For the text-containing cell, return its midpoint in [X, Y] coordinate format. 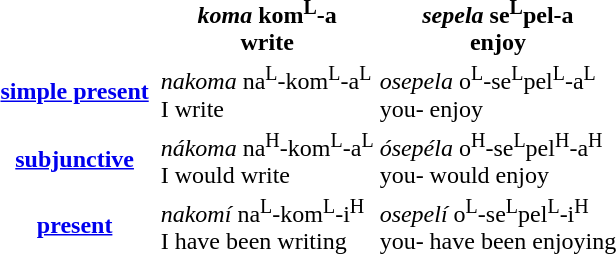
nákoma naH-komL-aL I would write [267, 158]
nakoma naL-komL-aL I write [267, 92]
